Detect which cell encompasses the target text, then output its [X, Y] center coordinate. 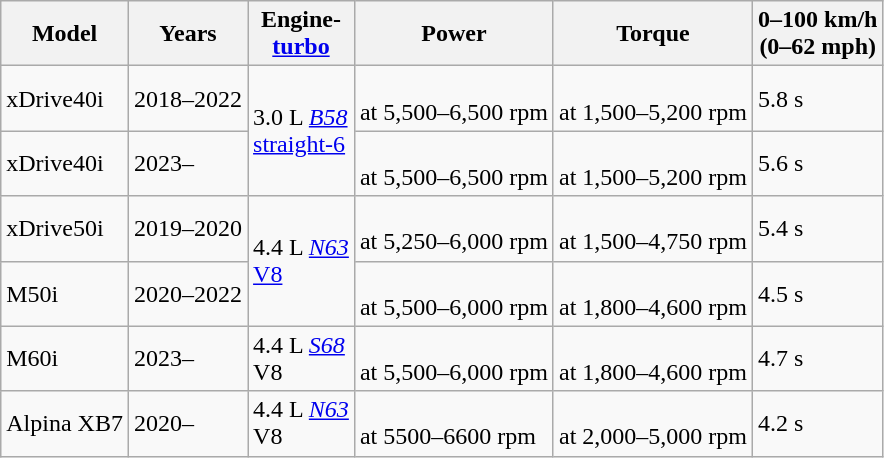
2020– [188, 424]
4.2 s [818, 424]
at 1,500–4,750 rpm [652, 228]
5.8 s [818, 98]
4.7 s [818, 358]
Alpina XB7 [65, 424]
5.4 s [818, 228]
4.5 s [818, 294]
4.4 L S68 V8 [302, 358]
at 2,000–5,000 rpm [652, 424]
Years [188, 34]
M60i [65, 358]
Torque [652, 34]
3.0 L B58 straight-6 [302, 131]
Model [65, 34]
M50i [65, 294]
0–100 km/h (0–62 mph) [818, 34]
Power [454, 34]
2019–2020 [188, 228]
at 5500–6600 rpm [454, 424]
at 5,250–6,000 rpm [454, 228]
2018–2022 [188, 98]
5.6 s [818, 164]
2020–2022 [188, 294]
xDrive50i [65, 228]
Engine- turbo [302, 34]
